Determine the [x, y] coordinate at the center of the cell enclosing the given text.  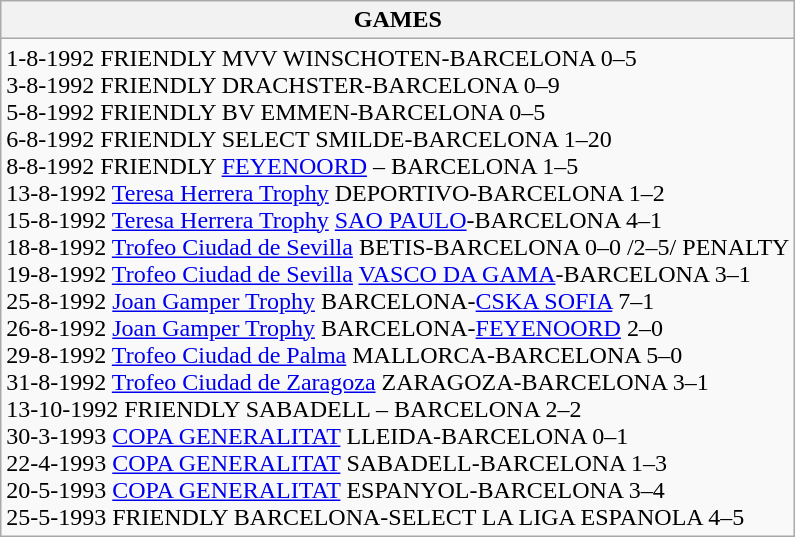
GAMES [398, 20]
